Detect which cell encompasses the target text, then output its (x, y) center coordinate. 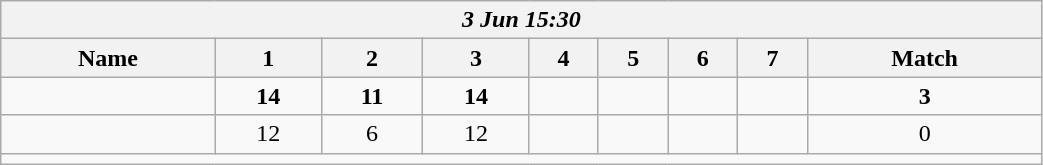
4 (564, 58)
11 (372, 96)
2 (372, 58)
3 Jun 15:30 (522, 20)
Name (108, 58)
5 (633, 58)
7 (773, 58)
0 (924, 134)
Match (924, 58)
1 (268, 58)
